Provide the (X, Y) coordinate of the cell's center where the given text is located.  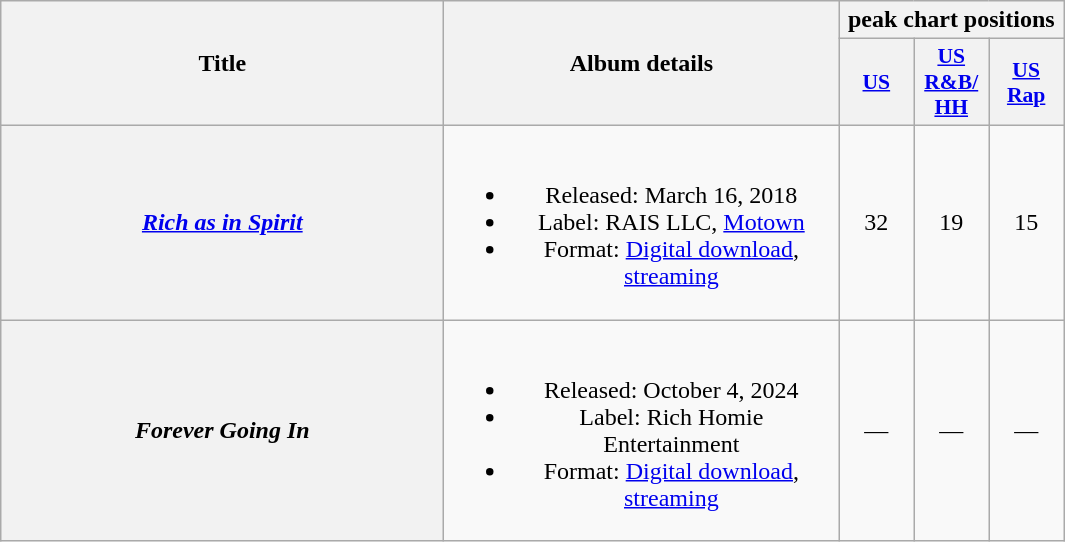
Album details (642, 64)
US (876, 82)
Released: March 16, 2018Label: RAIS LLC, MotownFormat: Digital download, streaming (642, 222)
15 (1026, 222)
19 (952, 222)
32 (876, 222)
Forever Going In (222, 430)
US R&B/HH (952, 82)
peak chart positions (952, 20)
Title (222, 64)
Rich as in Spirit (222, 222)
Released: October 4, 2024Label: Rich Homie EntertainmentFormat: Digital download, streaming (642, 430)
US Rap (1026, 82)
